Return (x, y) of the center of cell containing provided text 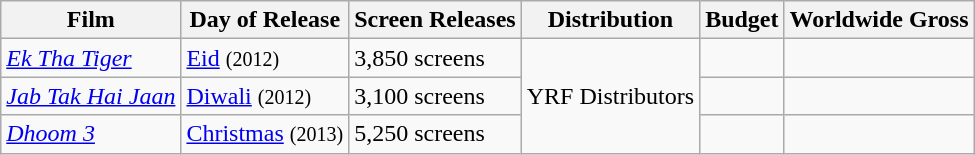
YRF Distributors (610, 96)
Distribution (610, 20)
Budget (742, 20)
Diwali (2012) (265, 96)
Christmas (2013) (265, 134)
Worldwide Gross (879, 20)
3,850 screens (436, 58)
Jab Tak Hai Jaan (91, 96)
Eid (2012) (265, 58)
Screen Releases (436, 20)
3,100 screens (436, 96)
5,250 screens (436, 134)
Day of Release (265, 20)
Ek Tha Tiger (91, 58)
Film (91, 20)
Dhoom 3 (91, 134)
